Return the (X, Y) coordinate for the center point of the cell that contains the specified text.  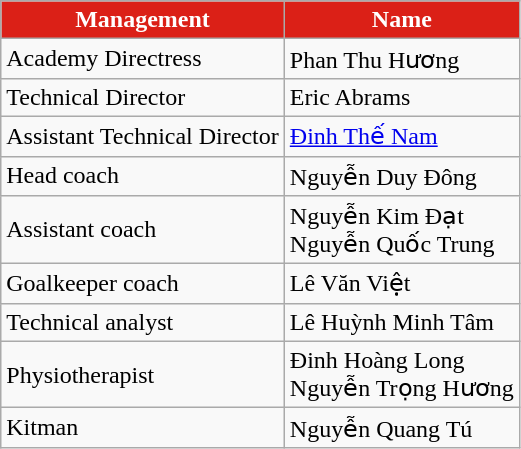
Physiotherapist (143, 374)
Lê Huỳnh Minh Tâm (402, 322)
Nguyễn Quang Tú (402, 428)
Assistant Technical Director (143, 136)
Management (143, 20)
Goalkeeper coach (143, 284)
Phan Thu Hương (402, 59)
Academy Directress (143, 59)
Nguyễn Duy Đông (402, 176)
Technical Director (143, 97)
Assistant coach (143, 230)
Head coach (143, 176)
Lê Văn Việt (402, 284)
Nguyễn Kim Đạt Nguyễn Quốc Trung (402, 230)
Eric Abrams (402, 97)
Kitman (143, 428)
Đinh Hoàng Long Nguyễn Trọng Hương (402, 374)
Name (402, 20)
Technical analyst (143, 322)
Đinh Thế Nam (402, 136)
